Extract the (x, y) coordinate from the center of the cell holding the provided text.  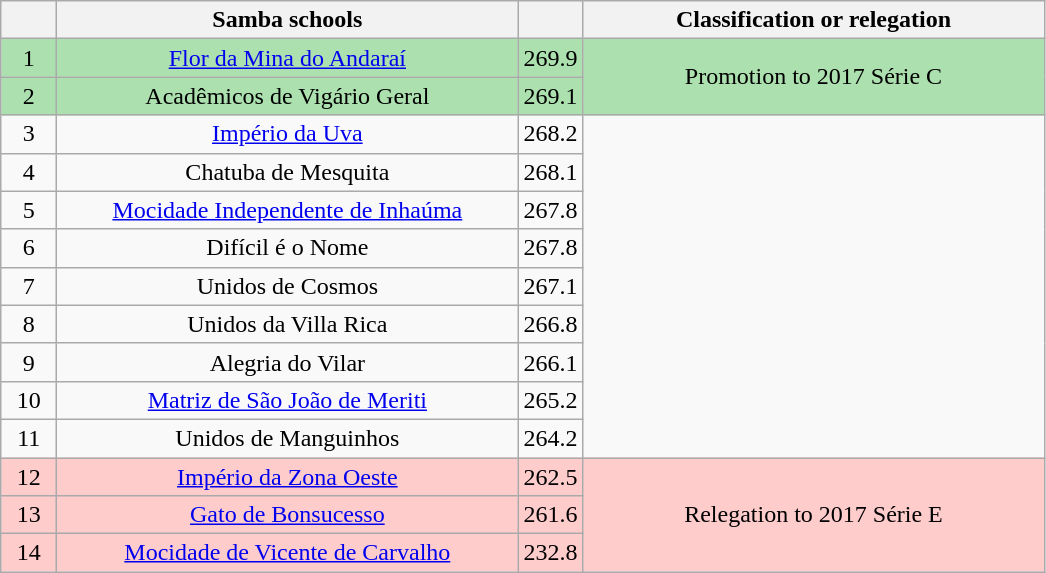
262.5 (550, 477)
10 (29, 400)
Classification or relegation (814, 20)
13 (29, 515)
268.2 (550, 134)
7 (29, 286)
266.1 (550, 362)
Matriz de São João de Meriti (288, 400)
Samba schools (288, 20)
1 (29, 58)
2 (29, 96)
Acadêmicos de Vigário Geral (288, 96)
8 (29, 324)
9 (29, 362)
Promotion to 2017 Série C (814, 77)
232.8 (550, 553)
Flor da Mina do Andaraí (288, 58)
265.2 (550, 400)
6 (29, 248)
Mocidade de Vicente de Carvalho (288, 553)
267.1 (550, 286)
5 (29, 210)
268.1 (550, 172)
269.1 (550, 96)
Unidos de Manguinhos (288, 438)
14 (29, 553)
Alegria do Vilar (288, 362)
11 (29, 438)
264.2 (550, 438)
Império da Zona Oeste (288, 477)
Gato de Bonsucesso (288, 515)
Unidos da Villa Rica (288, 324)
12 (29, 477)
Relegation to 2017 Série E (814, 515)
4 (29, 172)
Unidos de Cosmos (288, 286)
266.8 (550, 324)
Chatuba de Mesquita (288, 172)
3 (29, 134)
Império da Uva (288, 134)
Mocidade Independente de Inhaúma (288, 210)
269.9 (550, 58)
Difícil é o Nome (288, 248)
261.6 (550, 515)
